For the text-containing cell, return its midpoint in [X, Y] coordinate format. 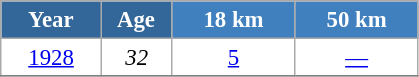
5 [234, 58]
— [356, 58]
50 km [356, 20]
18 km [234, 20]
Year [52, 20]
1928 [52, 58]
32 [136, 58]
Age [136, 20]
